Determine the (X, Y) coordinate at the center of the cell enclosing the given text.  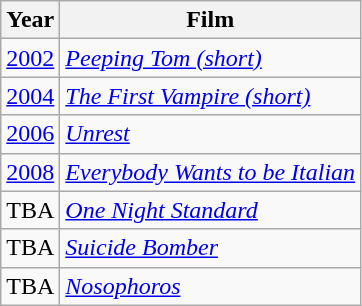
Nosophoros (210, 286)
Unrest (210, 134)
Film (210, 20)
2008 (30, 172)
One Night Standard (210, 210)
Suicide Bomber (210, 248)
2002 (30, 58)
Year (30, 20)
The First Vampire (short) (210, 96)
Peeping Tom (short) (210, 58)
Everybody Wants to be Italian (210, 172)
2006 (30, 134)
2004 (30, 96)
